Scan for the cell matching the given text and deliver its (X, Y) coordinate at center. 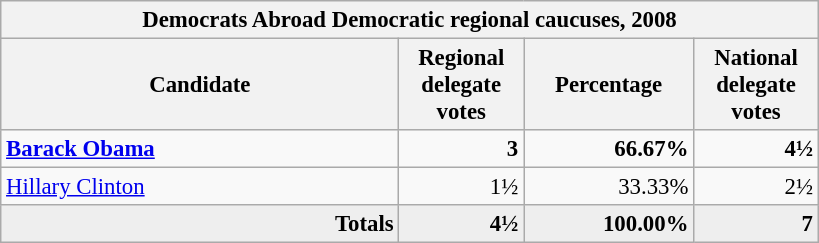
Candidate (200, 85)
Hillary Clinton (200, 187)
Barack Obama (200, 149)
33.33% (609, 187)
7 (756, 224)
National delegate votes (756, 85)
1½ (462, 187)
Regional delegate votes (462, 85)
Democrats Abroad Democratic regional caucuses, 2008 (410, 20)
3 (462, 149)
66.67% (609, 149)
2½ (756, 187)
100.00% (609, 224)
Percentage (609, 85)
Totals (200, 224)
